Output the [x, y] coordinate of the center of the cell containing the given text.  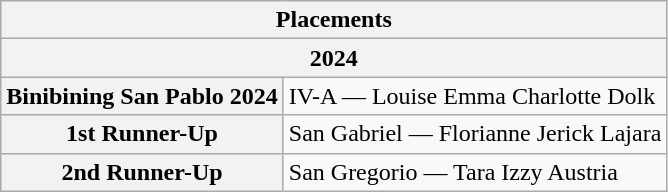
Binibining San Pablo 2024 [142, 96]
San Gabriel — Florianne Jerick Lajara [475, 134]
San Gregorio — Tara Izzy Austria [475, 172]
2nd Runner-Up [142, 172]
1st Runner-Up [142, 134]
2024 [334, 58]
Placements [334, 20]
IV-A — Louise Emma Charlotte Dolk [475, 96]
